Identify which cell holds the provided text, then report its [x, y] central coordinate. 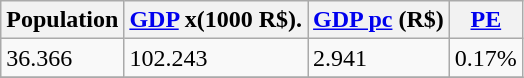
Population [62, 20]
PE [486, 20]
GDP pc (R$) [379, 20]
2.941 [379, 58]
36.366 [62, 58]
GDP x(1000 R$). [216, 20]
102.243 [216, 58]
0.17% [486, 58]
